Return [x, y] of the center of cell containing provided text 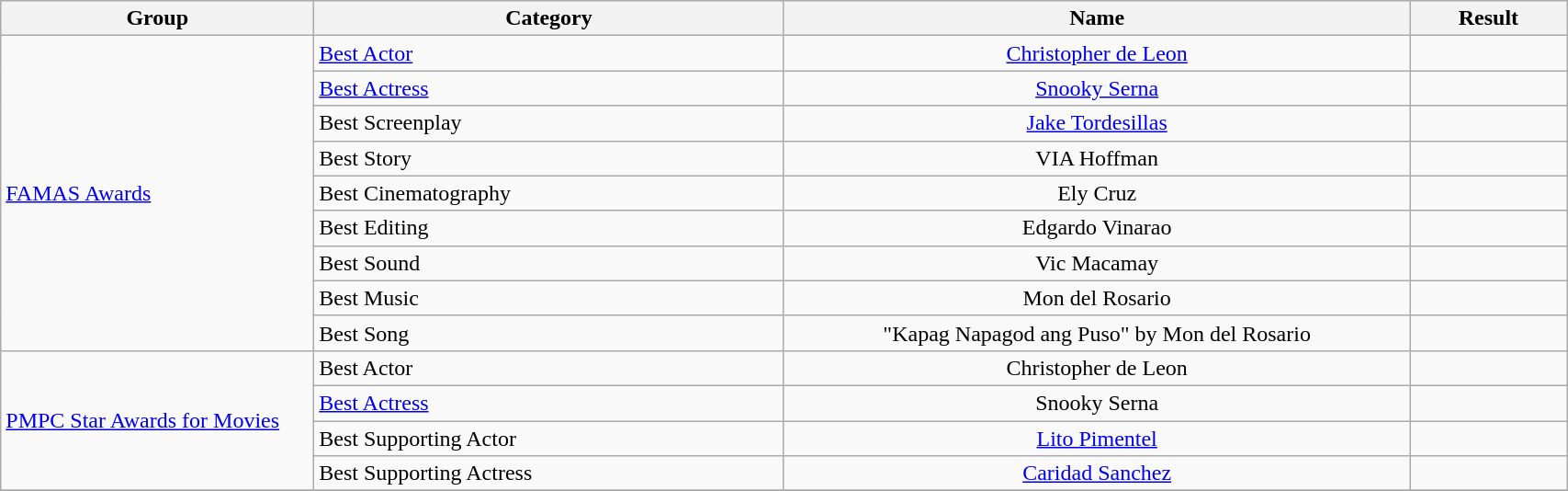
PMPC Star Awards for Movies [158, 420]
FAMAS Awards [158, 193]
Best Cinematography [549, 193]
Best Song [549, 333]
Ely Cruz [1097, 193]
Best Supporting Actor [549, 439]
Mon del Rosario [1097, 298]
Vic Macamay [1097, 263]
Caridad Sanchez [1097, 474]
Best Music [549, 298]
Category [549, 18]
Group [158, 18]
Jake Tordesillas [1097, 123]
Best Story [549, 158]
VIA Hoffman [1097, 158]
Name [1097, 18]
Best Screenplay [549, 123]
Lito Pimentel [1097, 439]
Best Editing [549, 228]
"Kapag Napagod ang Puso" by Mon del Rosario [1097, 333]
Edgardo Vinarao [1097, 228]
Best Supporting Actress [549, 474]
Best Sound [549, 263]
Result [1488, 18]
